Identify which cell holds the provided text, then report its [x, y] central coordinate. 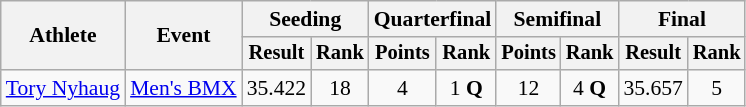
4 Q [590, 88]
Quarterfinal [433, 19]
18 [340, 88]
Final [682, 19]
Event [184, 36]
4 [402, 88]
Athlete [63, 36]
35.422 [276, 88]
35.657 [652, 88]
Seeding [306, 19]
5 [717, 88]
1 Q [466, 88]
12 [528, 88]
Men's BMX [184, 88]
Tory Nyhaug [63, 88]
Semifinal [557, 19]
